Return [X, Y] of the center of cell containing provided text 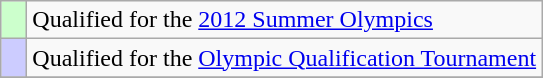
Qualified for the 2012 Summer Olympics [284, 20]
Qualified for the Olympic Qualification Tournament [284, 58]
